Locate the cell with the specified text and output its (X, Y) center coordinate. 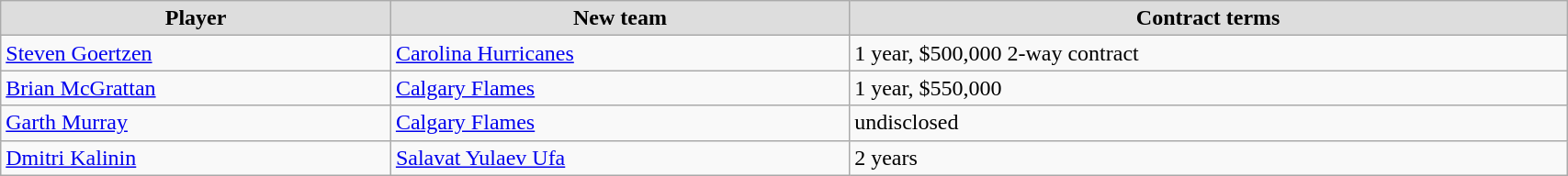
Steven Goertzen (197, 53)
2 years (1209, 158)
1 year, $550,000 (1209, 88)
Garth Murray (197, 123)
undisclosed (1209, 123)
Player (197, 18)
Brian McGrattan (197, 88)
New team (619, 18)
1 year, $500,000 2-way contract (1209, 53)
Salavat Yulaev Ufa (619, 158)
Carolina Hurricanes (619, 53)
Dmitri Kalinin (197, 158)
Contract terms (1209, 18)
